Return (X, Y) of the center of cell containing provided text 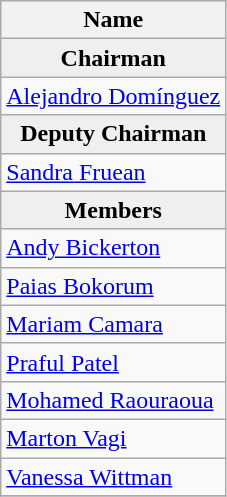
Vanessa Wittman (114, 477)
Chairman (114, 58)
Paias Bokorum (114, 286)
Deputy Chairman (114, 134)
Sandra Fruean (114, 172)
Alejandro Domínguez (114, 96)
Praful Patel (114, 362)
Members (114, 210)
Mohamed Raouraoua (114, 400)
Mariam Camara (114, 324)
Marton Vagi (114, 438)
Name (114, 20)
Andy Bickerton (114, 248)
